Detect which cell encompasses the target text, then output its [X, Y] center coordinate. 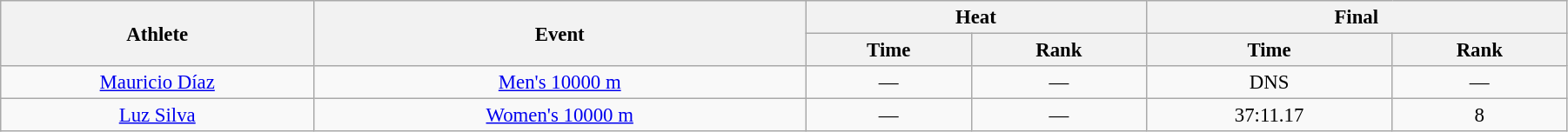
Mauricio Díaz [157, 82]
DNS [1269, 82]
Luz Silva [157, 115]
8 [1479, 115]
37:11.17 [1269, 115]
Event [560, 33]
Athlete [157, 33]
Men's 10000 m [560, 82]
Final [1356, 17]
Women's 10000 m [560, 115]
Heat [976, 17]
